Output the [X, Y] coordinate of the center of the cell containing the given text.  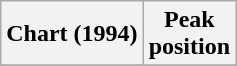
Chart (1994) [72, 34]
Peakposition [189, 34]
